Search for the cell housing the specified text and yield its (X, Y) center coordinate. 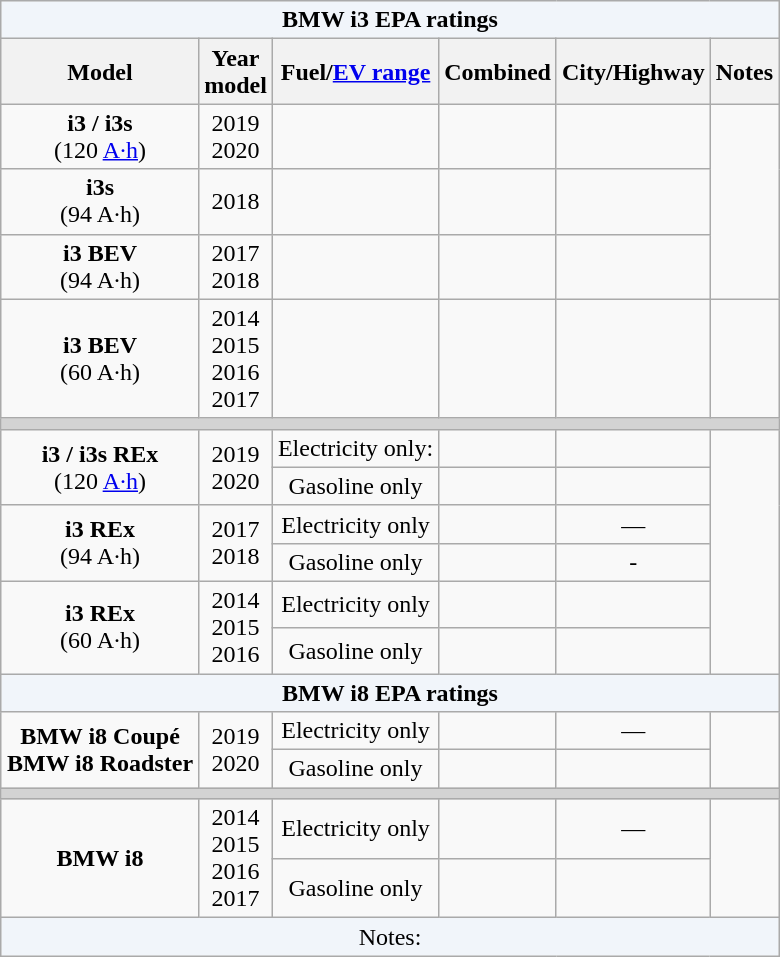
BMW i8 CoupéBMW i8 Roadster (100, 750)
i3 REx (94 A·h) (100, 543)
i3 BEV(60 A·h) (100, 358)
BMW i8 (100, 858)
Notes (744, 72)
Electricity only: (355, 448)
i3 BEV(94 A·h) (100, 266)
BMW i8 EPA ratings (390, 693)
Yearmodel (236, 72)
Model (100, 72)
i3 REx(60 A·h) (100, 627)
Notes: (390, 937)
i3s(94 A·h) (100, 202)
201420152016 (236, 627)
Fuel/EV range (355, 72)
BMW i3 EPA ratings (390, 20)
2018 (236, 202)
i3 / i3s REx(120 A·h) (100, 467)
City/Highway (633, 72)
Combined (498, 72)
- (633, 562)
i3 / i3s(120 A·h) (100, 136)
